Provide the [x, y] coordinate of the cell's center where the given text is located.  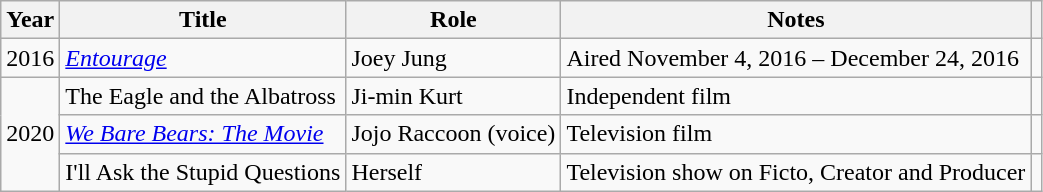
Jojo Raccoon (voice) [454, 134]
Notes [796, 20]
We Bare Bears: The Movie [203, 134]
Title [203, 20]
Television show on Ficto, Creator and Producer [796, 172]
Year [30, 20]
Herself [454, 172]
Ji-min Kurt [454, 96]
2020 [30, 134]
The Eagle and the Albatross [203, 96]
Independent film [796, 96]
Entourage [203, 58]
I'll Ask the Stupid Questions [203, 172]
2016 [30, 58]
Aired November 4, 2016 – December 24, 2016 [796, 58]
Joey Jung [454, 58]
Role [454, 20]
Television film [796, 134]
